Scan for the cell matching the given text and deliver its [X, Y] coordinate at center. 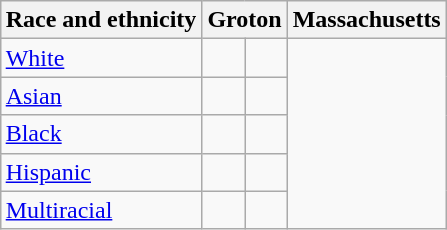
Race and ethnicity [101, 20]
White [101, 58]
Multiracial [101, 210]
Hispanic [101, 172]
Asian [101, 96]
Black [101, 134]
Massachusetts [366, 20]
Groton [244, 20]
